For the text-containing cell, return its midpoint in (x, y) coordinate format. 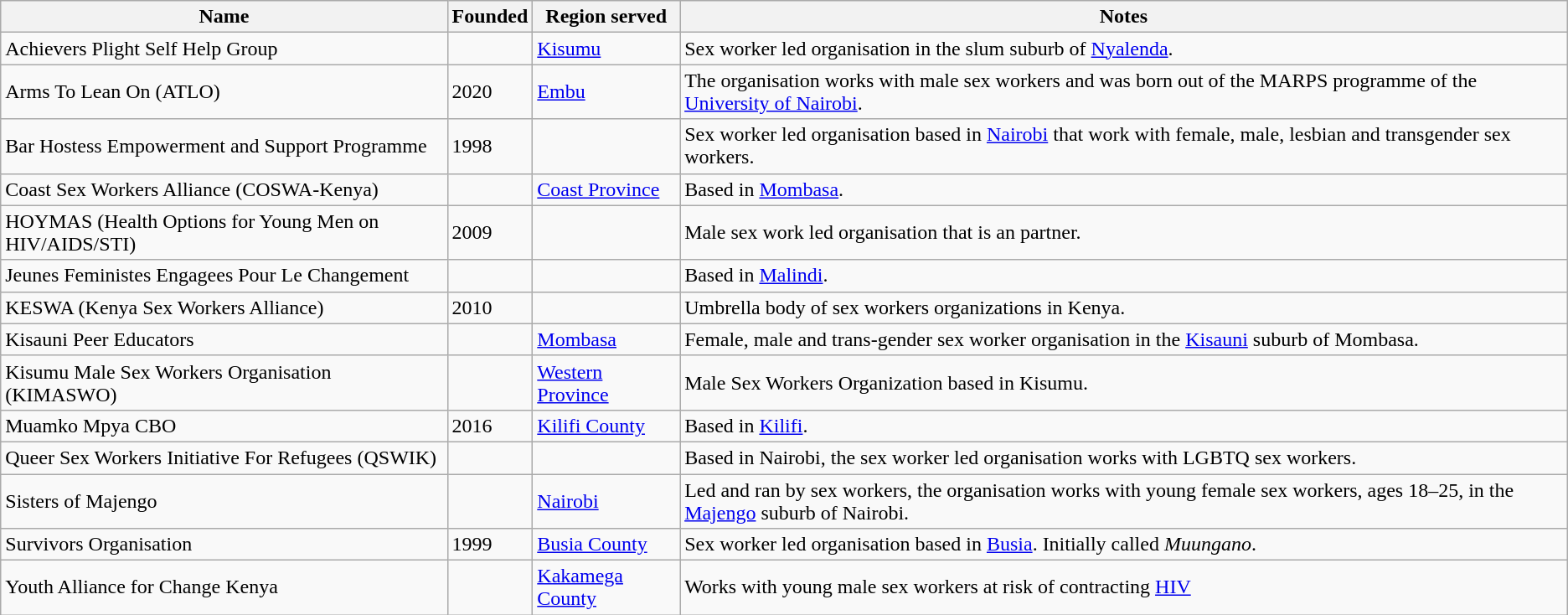
Umbrella body of sex workers organizations in Kenya. (1124, 307)
KESWA (Kenya Sex Workers Alliance) (224, 307)
Coast Province (606, 189)
Based in Kilifi. (1124, 426)
Kisauni Peer Educators (224, 339)
HOYMAS (Health Options for Young Men on HIV/AIDS/STI) (224, 233)
Survivors Organisation (224, 545)
Sex worker led organisation in the slum suburb of Nyalenda. (1124, 49)
Led and ran by sex workers, the organisation works with young female sex workers, ages 18–25, in the Majengo suburb of Nairobi. (1124, 501)
2016 (490, 426)
Based in Mombasa. (1124, 189)
Notes (1124, 17)
Kilifi County (606, 426)
Female, male and trans-gender sex worker organisation in the Kisauni suburb of Mombasa. (1124, 339)
Sex worker led organisation based in Nairobi that work with female, male, lesbian and transgender sex workers. (1124, 146)
Mombasa (606, 339)
Region served (606, 17)
Name (224, 17)
Youth Alliance for Change Kenya (224, 588)
Sex worker led organisation based in Busia. Initially called Muungano. (1124, 545)
2020 (490, 92)
2009 (490, 233)
Based in Nairobi, the sex worker led organisation works with LGBTQ sex workers. (1124, 457)
Achievers Plight Self Help Group (224, 49)
Arms To Lean On (ATLO) (224, 92)
Sisters of Majengo (224, 501)
Bar Hostess Empowerment and Support Programme (224, 146)
Based in Malindi. (1124, 276)
Muamko Mpya CBO (224, 426)
Male Sex Workers Organization based in Kisumu. (1124, 382)
Kakamega County (606, 588)
Coast Sex Workers Alliance (COSWA-Kenya) (224, 189)
The organisation works with male sex workers and was born out of the MARPS programme of the University of Nairobi. (1124, 92)
1998 (490, 146)
Busia County (606, 545)
Western Province (606, 382)
Jeunes Feministes Engagees Pour Le Changement (224, 276)
Nairobi (606, 501)
Kisumu Male Sex Workers Organisation (KIMASWO) (224, 382)
Works with young male sex workers at risk of contracting HIV (1124, 588)
Queer Sex Workers Initiative For Refugees (QSWIK) (224, 457)
1999 (490, 545)
Kisumu (606, 49)
2010 (490, 307)
Male sex work led organisation that is an partner. (1124, 233)
Embu (606, 92)
Founded (490, 17)
